Find where the given text appears and provide that cell's center as (x, y) coordinate. 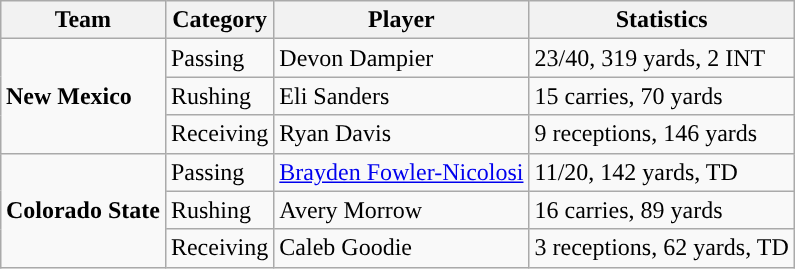
16 carries, 89 yards (662, 210)
11/20, 142 yards, TD (662, 172)
15 carries, 70 yards (662, 96)
23/40, 319 yards, 2 INT (662, 58)
9 receptions, 146 yards (662, 134)
Player (402, 20)
Statistics (662, 20)
3 receptions, 62 yards, TD (662, 248)
Category (219, 20)
Caleb Goodie (402, 248)
Colorado State (82, 210)
Avery Morrow (402, 210)
Brayden Fowler-Nicolosi (402, 172)
Devon Dampier (402, 58)
Team (82, 20)
New Mexico (82, 96)
Ryan Davis (402, 134)
Eli Sanders (402, 96)
